Find where the given text appears and provide that cell's center as [X, Y] coordinate. 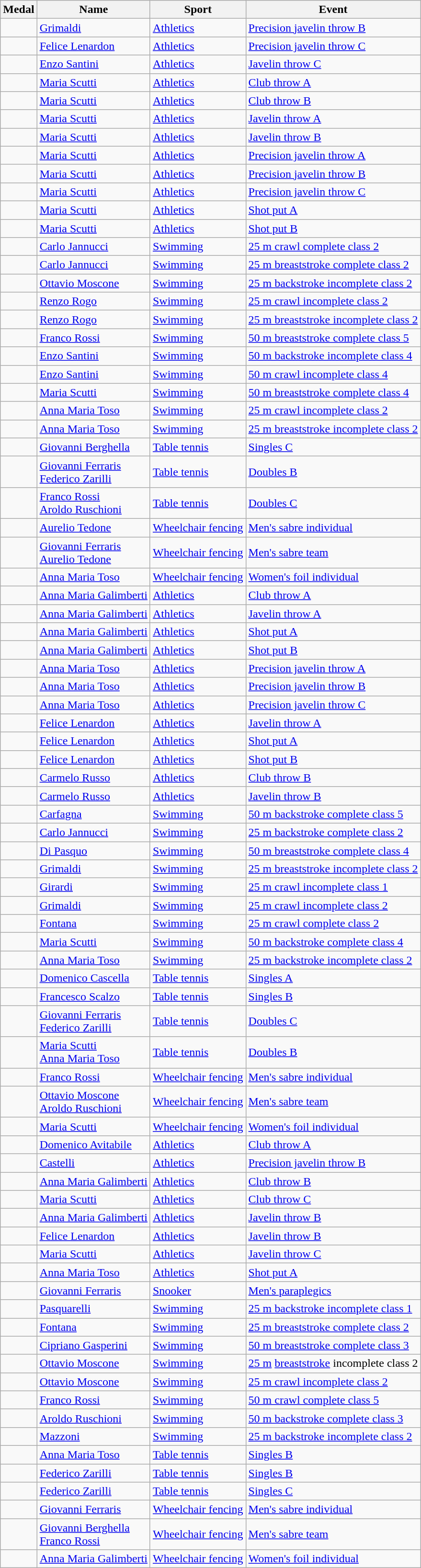
Snooker [198, 1291]
Giovanni Berghella Franco Rossi [93, 1534]
50 m backstroke incomplete class 4 [333, 356]
Maria Scutti Anna Maria Toso [93, 1052]
50 m backstroke complete class 5 [333, 814]
25 m backstroke complete class 2 [333, 832]
Carfagna [93, 814]
Girardi [93, 887]
Domenico Cascella [93, 978]
50 m backstroke complete class 3 [333, 1418]
Giovanni Berghella [93, 447]
Mazzoni [93, 1436]
Men's paraplegics [333, 1291]
Medal [19, 10]
50 m breaststroke complete class 5 [333, 338]
Domenico Avitabile [93, 1145]
25 m backstroke incomplete class 1 [333, 1309]
Giovanni Ferraris Aurelio Tedone [93, 552]
Ottavio Moscone Aroldo Ruschioni [93, 1102]
Singles A [333, 978]
Di Pasquo [93, 850]
Sport [198, 10]
50 m crawl complete class 5 [333, 1400]
Pasquarelli [93, 1309]
50 m breaststroke complete class 3 [333, 1345]
Club throw C [333, 1200]
Franco Rossi Aroldo Ruschioni [93, 503]
Castelli [93, 1163]
50 m backstroke complete class 4 [333, 942]
50 m crawl incomplete class 4 [333, 374]
Francesco Scalzo [93, 996]
Aurelio Tedone [93, 527]
Cipriano Gasperini [93, 1345]
Name [93, 10]
25 m crawl incomplete class 1 [333, 887]
Aroldo Ruschioni [93, 1418]
Event [333, 10]
